Identify which cell holds the provided text, then report its (x, y) central coordinate. 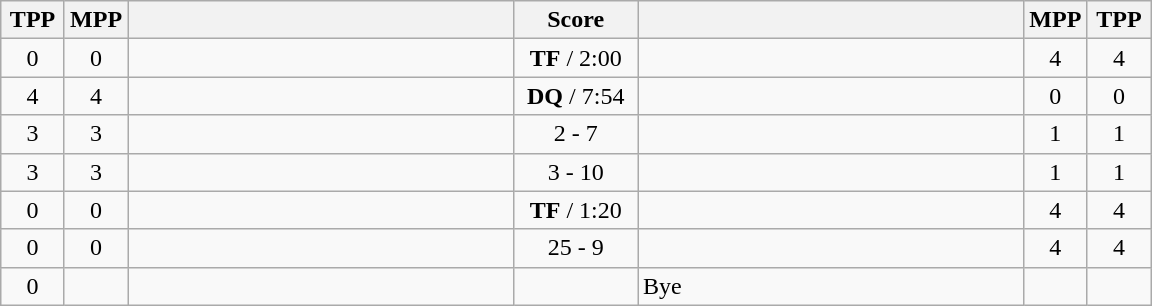
Bye (831, 286)
2 - 7 (576, 134)
DQ / 7:54 (576, 96)
TF / 2:00 (576, 58)
3 - 10 (576, 172)
25 - 9 (576, 248)
TF / 1:20 (576, 210)
Score (576, 20)
